Provide the [X, Y] coordinate of the cell's center where the given text is located.  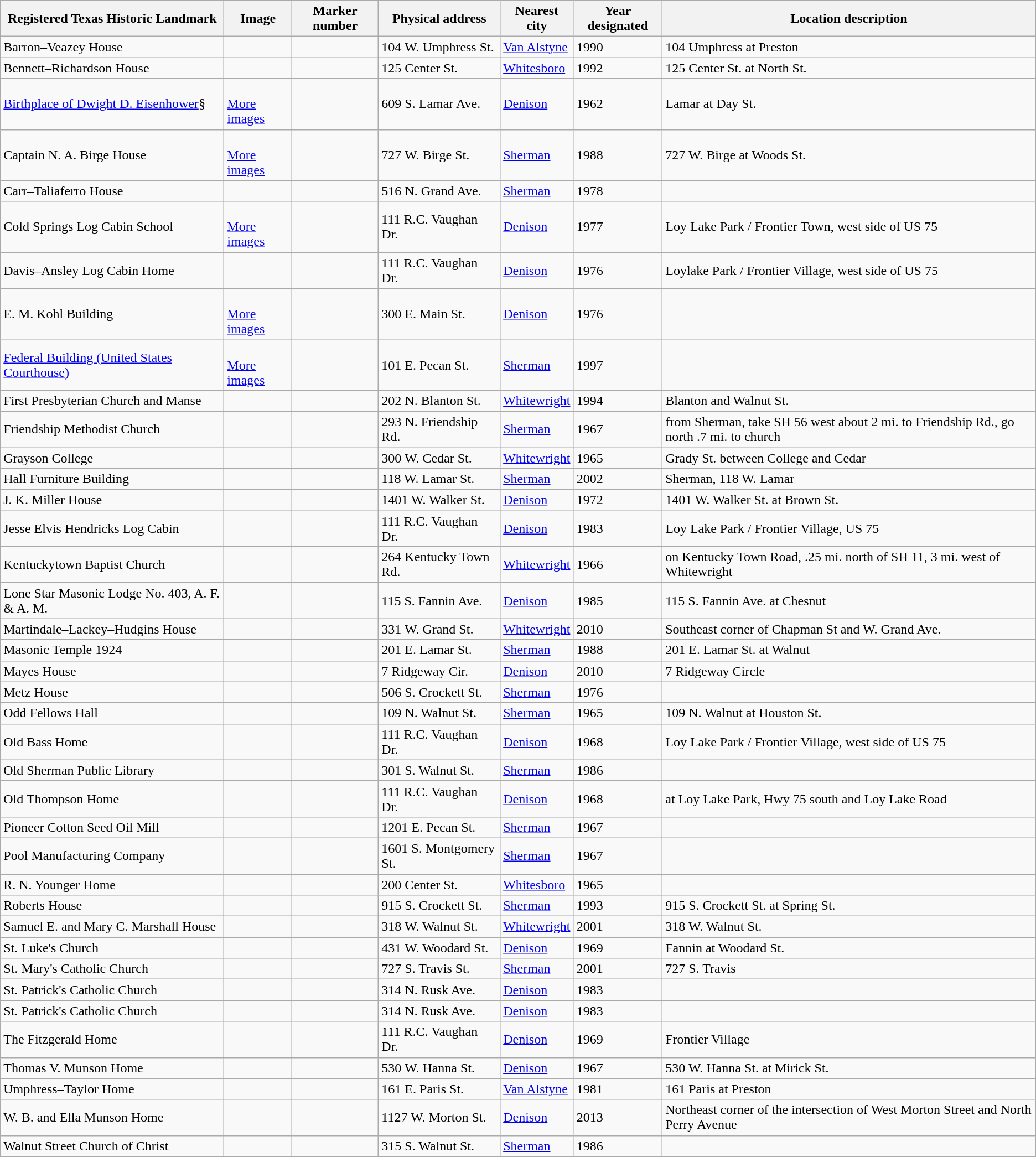
Pioneer Cotton Seed Oil Mill [112, 827]
Grayson College [112, 458]
1997 [618, 365]
Loy Lake Park / Frontier Village, west side of US 75 [849, 741]
Grady St. between College and Cedar [849, 458]
125 Center St. [439, 68]
1962 [618, 104]
Federal Building (United States Courthouse) [112, 365]
St. Mary's Catholic Church [112, 969]
915 S. Crockett St. at Spring St. [849, 906]
1981 [618, 1089]
from Sherman, take SH 56 west about 2 mi. to Friendship Rd., go north .7 mi. to church [849, 429]
1127 W. Morton St. [439, 1118]
Loy Lake Park / Frontier Village, US 75 [849, 529]
293 N. Friendship Rd. [439, 429]
109 N. Walnut St. [439, 713]
Lone Star Masonic Lodge No. 403, A. F. & A. M. [112, 601]
1977 [618, 227]
Southeast corner of Chapman St and W. Grand Ave. [849, 629]
161 Paris at Preston [849, 1089]
1401 W. Walker St. at Brown St. [849, 500]
Frontier Village [849, 1039]
516 N. Grand Ave. [439, 191]
Image [258, 19]
115 S. Fannin Ave. [439, 601]
200 Center St. [439, 885]
264 Kentucky Town Rd. [439, 564]
Jesse Elvis Hendricks Log Cabin [112, 529]
331 W. Grand St. [439, 629]
315 S. Walnut St. [439, 1146]
Northeast corner of the intersection of West Morton Street and North Perry Avenue [849, 1118]
Masonic Temple 1924 [112, 650]
St. Luke's Church [112, 948]
727 W. Birge St. [439, 155]
431 W. Woodard St. [439, 948]
104 W. Umphress St. [439, 47]
Birthplace of Dwight D. Eisenhower§ [112, 104]
2002 [618, 479]
727 S. Travis St. [439, 969]
Sherman, 118 W. Lamar [849, 479]
J. K. Miller House [112, 500]
300 E. Main St. [439, 314]
Fannin at Woodard St. [849, 948]
Registered Texas Historic Landmark [112, 19]
161 E. Paris St. [439, 1089]
1994 [618, 401]
Bennett–Richardson House [112, 68]
E. M. Kohl Building [112, 314]
115 S. Fannin Ave. at Chesnut [849, 601]
Old Bass Home [112, 741]
301 S. Walnut St. [439, 770]
1978 [618, 191]
Pool Manufacturing Company [112, 855]
Location description [849, 19]
506 S. Crockett St. [439, 692]
Friendship Methodist Church [112, 429]
Old Thompson Home [112, 799]
Thomas V. Munson Home [112, 1068]
First Presbyterian Church and Manse [112, 401]
118 W. Lamar St. [439, 479]
300 W. Cedar St. [439, 458]
Barron–Veazey House [112, 47]
1992 [618, 68]
1972 [618, 500]
104 Umphress at Preston [849, 47]
1985 [618, 601]
125 Center St. at North St. [849, 68]
Davis–Ansley Log Cabin Home [112, 270]
101 E. Pecan St. [439, 365]
Hall Furniture Building [112, 479]
Captain N. A. Birge House [112, 155]
Physical address [439, 19]
Nearest city [537, 19]
R. N. Younger Home [112, 885]
7 Ridgeway Circle [849, 671]
W. B. and Ella Munson Home [112, 1118]
Umphress–Taylor Home [112, 1089]
727 S. Travis [849, 969]
Metz House [112, 692]
609 S. Lamar Ave. [439, 104]
Martindale–Lackey–Hudgins House [112, 629]
530 W. Hanna St. [439, 1068]
202 N. Blanton St. [439, 401]
Marker number [335, 19]
The Fitzgerald Home [112, 1039]
Old Sherman Public Library [112, 770]
1990 [618, 47]
1201 E. Pecan St. [439, 827]
7 Ridgeway Cir. [439, 671]
1401 W. Walker St. [439, 500]
1993 [618, 906]
201 E. Lamar St. at Walnut [849, 650]
Year designated [618, 19]
on Kentucky Town Road, .25 mi. north of SH 11, 3 mi. west of Whitewright [849, 564]
Loy Lake Park / Frontier Town, west side of US 75 [849, 227]
Mayes House [112, 671]
at Loy Lake Park, Hwy 75 south and Loy Lake Road [849, 799]
2013 [618, 1118]
Samuel E. and Mary C. Marshall House [112, 927]
109 N. Walnut at Houston St. [849, 713]
Blanton and Walnut St. [849, 401]
Walnut Street Church of Christ [112, 1146]
Carr–Taliaferro House [112, 191]
727 W. Birge at Woods St. [849, 155]
201 E. Lamar St. [439, 650]
915 S. Crockett St. [439, 906]
Lamar at Day St. [849, 104]
1601 S. Montgomery St. [439, 855]
Roberts House [112, 906]
1966 [618, 564]
530 W. Hanna St. at Mirick St. [849, 1068]
Kentuckytown Baptist Church [112, 564]
Odd Fellows Hall [112, 713]
Loylake Park / Frontier Village, west side of US 75 [849, 270]
Cold Springs Log Cabin School [112, 227]
